Scan for the cell matching the given text and deliver its (x, y) coordinate at center. 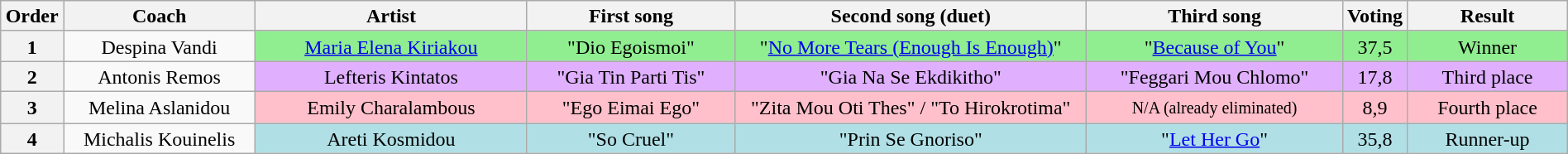
Emily Charalambous (392, 107)
37,5 (1374, 46)
Winner (1487, 46)
Despina Vandi (160, 46)
Second song (duet) (911, 17)
Third song (1214, 17)
17,8 (1374, 76)
Maria Elena Kiriakou (392, 46)
Fourth place (1487, 107)
First song (630, 17)
8,9 (1374, 107)
Voting (1374, 17)
N/A (already eliminated) (1214, 107)
"Ego Eimai Ego" (630, 107)
Runner-up (1487, 137)
"Zita Mou Oti Thes" / "To Hirokrotima" (911, 107)
"Let Her Go" (1214, 137)
"Prin Se Gnoriso" (911, 137)
Areti Kosmidou (392, 137)
Antonis Remos (160, 76)
"Because of You" (1214, 46)
"No More Tears (Enough Is Enough)" (911, 46)
Result (1487, 17)
3 (32, 107)
2 (32, 76)
"Gia Na Se Ekdikitho" (911, 76)
Michalis Kouinelis (160, 137)
4 (32, 137)
Order (32, 17)
"So Cruel" (630, 137)
"Feggari Mou Chlomo" (1214, 76)
Melina Aslanidou (160, 107)
Artist (392, 17)
Lefteris Kintatos (392, 76)
35,8 (1374, 137)
1 (32, 46)
Third place (1487, 76)
"Gia Tin Parti Tis" (630, 76)
"Dio Egoismoi" (630, 46)
Coach (160, 17)
